Detect which cell encompasses the target text, then output its (x, y) center coordinate. 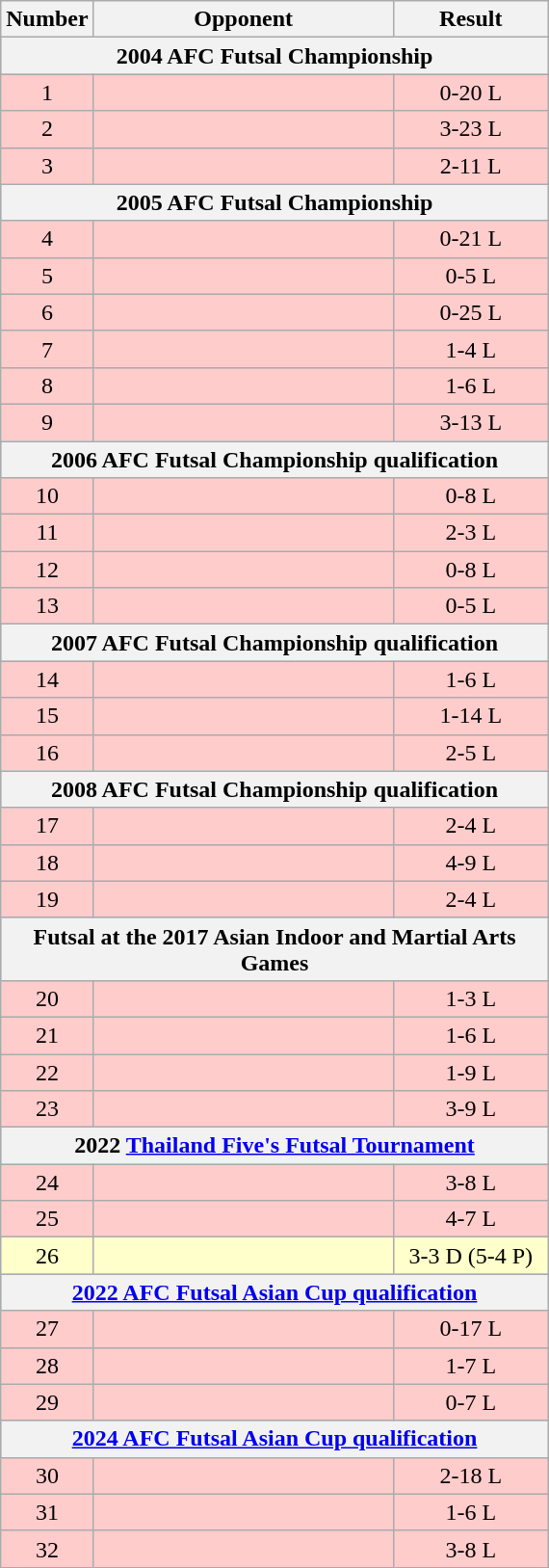
17 (47, 826)
6 (47, 312)
3-9 L (470, 1109)
16 (47, 753)
1-4 L (470, 349)
7 (47, 349)
2-18 L (470, 1475)
8 (47, 385)
32 (47, 1549)
4-7 L (470, 1219)
23 (47, 1109)
13 (47, 606)
Opponent (243, 19)
5 (47, 276)
3-13 L (470, 422)
12 (47, 570)
0-21 L (470, 239)
21 (47, 1035)
1 (47, 93)
2006 AFC Futsal Championship qualification (275, 460)
3-3 D (5-4 P) (470, 1256)
3-23 L (470, 129)
11 (47, 533)
2-5 L (470, 753)
29 (47, 1402)
24 (47, 1183)
15 (47, 716)
2024 AFC Futsal Asian Cup qualification (275, 1439)
2022 Thailand Five's Futsal Tournament (275, 1146)
31 (47, 1512)
22 (47, 1073)
4-9 L (470, 863)
18 (47, 863)
2005 AFC Futsal Championship (275, 202)
20 (47, 998)
1-9 L (470, 1073)
2-11 L (470, 166)
0-20 L (470, 93)
2008 AFC Futsal Championship qualification (275, 789)
Result (470, 19)
Futsal at the 2017 Asian Indoor and Martial Arts Games (275, 948)
2-3 L (470, 533)
2007 AFC Futsal Championship qualification (275, 643)
1-7 L (470, 1366)
Number (47, 19)
30 (47, 1475)
0-7 L (470, 1402)
28 (47, 1366)
3 (47, 166)
27 (47, 1329)
4 (47, 239)
19 (47, 899)
25 (47, 1219)
0-17 L (470, 1329)
2022 AFC Futsal Asian Cup qualification (275, 1292)
10 (47, 496)
2004 AFC Futsal Championship (275, 56)
26 (47, 1256)
1-14 L (470, 716)
2 (47, 129)
0-25 L (470, 312)
1-3 L (470, 998)
14 (47, 679)
9 (47, 422)
